Return the (x, y) coordinate for the center point of the cell that contains the specified text.  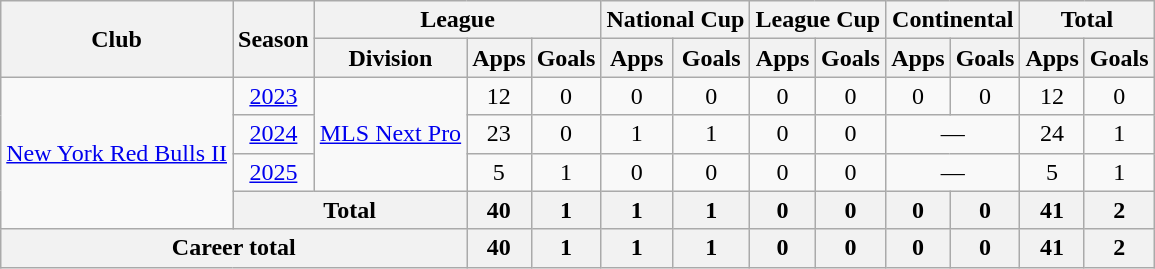
New York Red Bulls II (117, 153)
League (458, 20)
Division (390, 58)
MLS Next Pro (390, 134)
Club (117, 39)
2025 (273, 172)
2023 (273, 96)
Career total (234, 248)
League Cup (818, 20)
23 (499, 134)
Season (273, 39)
24 (1052, 134)
2024 (273, 134)
National Cup (676, 20)
Continental (953, 20)
